From the cell containing the given text, extract its center point as (x, y) coordinate. 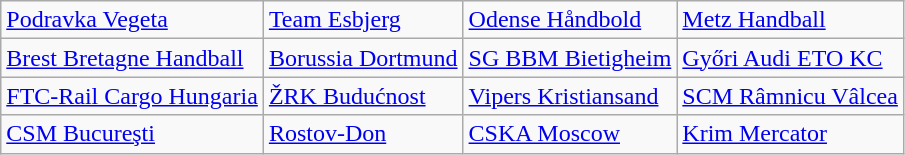
FTC-Rail Cargo Hungaria (132, 96)
Odense Håndbold (570, 20)
CSKA Moscow (570, 134)
Brest Bretagne Handball (132, 58)
Győri Audi ETO KC (790, 58)
Vipers Kristiansand (570, 96)
CSM Bucureşti (132, 134)
Borussia Dortmund (363, 58)
SCM Râmnicu Vâlcea (790, 96)
Podravka Vegeta (132, 20)
ŽRK Budućnost (363, 96)
Krim Mercator (790, 134)
SG BBM Bietigheim (570, 58)
Team Esbjerg (363, 20)
Metz Handball (790, 20)
Rostov-Don (363, 134)
